Return (x, y) of the center of cell containing provided text 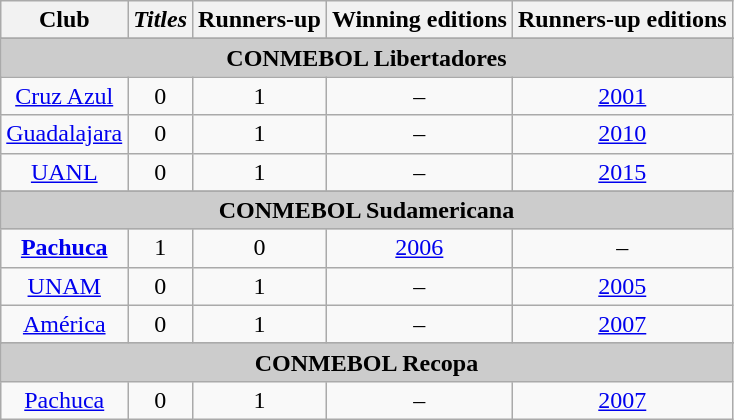
Guadalajara (64, 134)
2006 (419, 248)
CONMEBOL Recopa (366, 362)
Winning editions (419, 20)
Runners-up editions (622, 20)
Club (64, 20)
Titles (160, 20)
Runners-up (260, 20)
Cruz Azul (64, 96)
UANL (64, 172)
2005 (622, 286)
2015 (622, 172)
América (64, 324)
UNAM (64, 286)
2010 (622, 134)
CONMEBOL Sudamericana (366, 210)
CONMEBOL Libertadores (366, 58)
2001 (622, 96)
